Return [X, Y] of the center of cell containing provided text 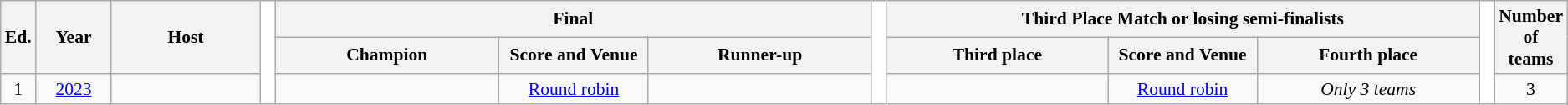
Fourth place [1368, 55]
Only 3 teams [1368, 89]
Third Place Match or losing semi-finalists [1182, 18]
Host [186, 37]
Third place [997, 55]
Year [74, 37]
Champion [387, 55]
2023 [74, 89]
Number of teams [1530, 37]
Ed. [18, 37]
Runner-up [759, 55]
1 [18, 89]
Final [574, 18]
3 [1530, 89]
